Search for the cell housing the specified text and yield its (X, Y) center coordinate. 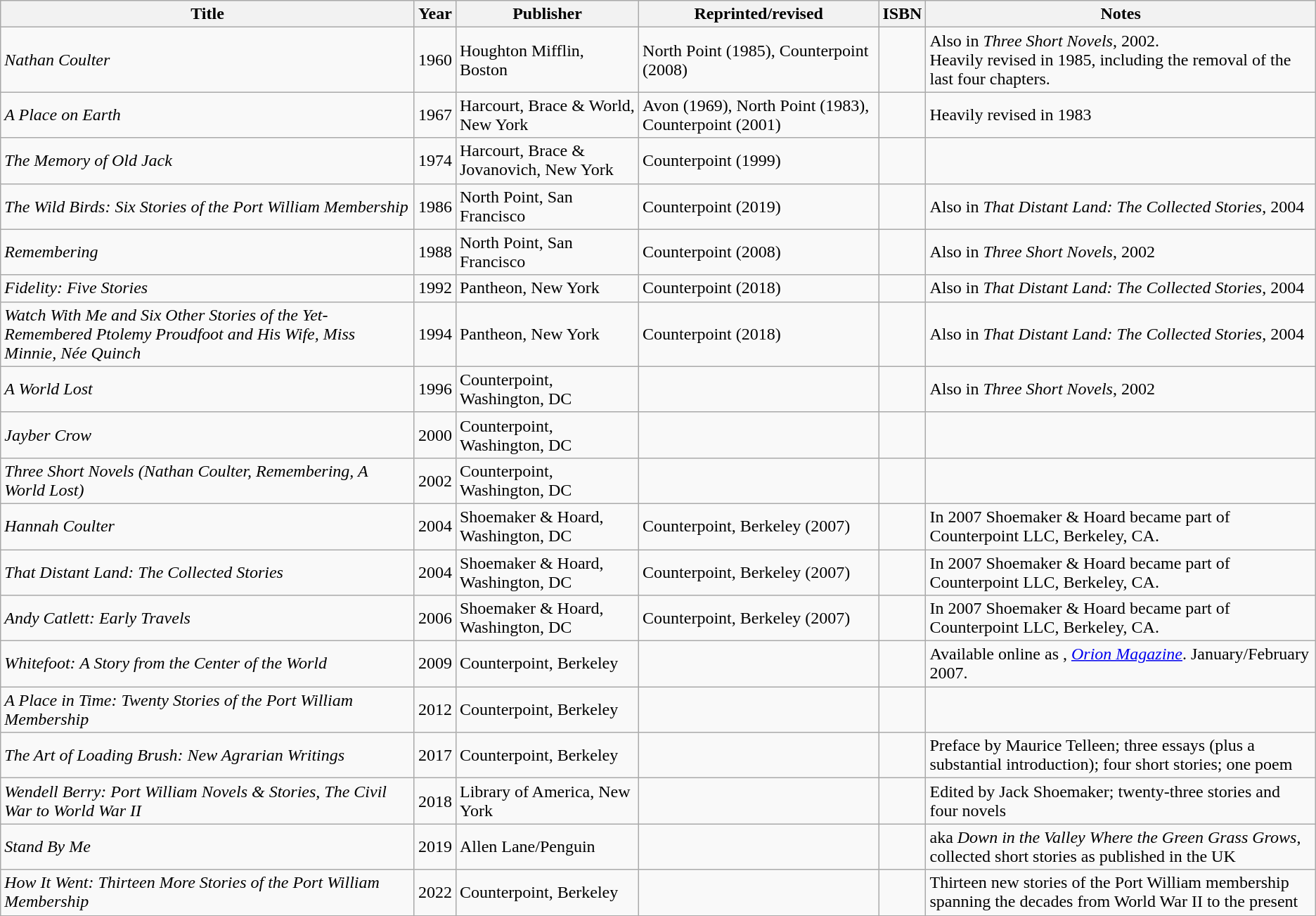
Reprinted/revised (759, 14)
Harcourt, Brace & Jovanovich, New York (547, 160)
Whitefoot: A Story from the Center of the World (208, 664)
The Wild Birds: Six Stories of the Port William Membership (208, 207)
Allen Lane/Penguin (547, 846)
Available online as , Orion Magazine. January/February 2007. (1121, 664)
How It Went: Thirteen More Stories of the Port William Membership (208, 893)
Counterpoint (1999) (759, 160)
A World Lost (208, 389)
2000 (434, 434)
Notes (1121, 14)
Wendell Berry: Port William Novels & Stories, The Civil War to World War II (208, 801)
Remembering (208, 252)
A Place on Earth (208, 115)
Watch With Me and Six Other Stories of the Yet-Remembered Ptolemy Proudfoot and His Wife, Miss Minnie, Née Quinch (208, 334)
1992 (434, 288)
Stand By Me (208, 846)
2012 (434, 710)
1967 (434, 115)
2009 (434, 664)
Preface by Maurice Telleen; three essays (plus a substantial introduction); four short stories; one poem (1121, 755)
Three Short Novels (Nathan Coulter, Remembering, A World Lost) (208, 481)
That Distant Land: The Collected Stories (208, 572)
North Point (1985), Counterpoint (2008) (759, 60)
Also in Three Short Novels, 2002.Heavily revised in 1985, including the removal of the last four chapters. (1121, 60)
Harcourt, Brace & World, New York (547, 115)
2019 (434, 846)
1988 (434, 252)
Fidelity: Five Stories (208, 288)
Thirteen new stories of the Port William membership spanning the decades from World War II to the present (1121, 893)
aka Down in the Valley Where the Green Grass Grows, collected short stories as published in the UK (1121, 846)
Andy Catlett: Early Travels (208, 619)
ISBN (903, 14)
Houghton Mifflin, Boston (547, 60)
1996 (434, 389)
Library of America, New York (547, 801)
1974 (434, 160)
Title (208, 14)
Jayber Crow (208, 434)
Counterpoint (2019) (759, 207)
Nathan Coulter (208, 60)
Publisher (547, 14)
Hannah Coulter (208, 526)
A Place in Time: Twenty Stories of the Port William Membership (208, 710)
Avon (1969), North Point (1983), Counterpoint (2001) (759, 115)
1986 (434, 207)
The Art of Loading Brush: New Agrarian Writings (208, 755)
2017 (434, 755)
1994 (434, 334)
Counterpoint (2008) (759, 252)
Year (434, 14)
2018 (434, 801)
Edited by Jack Shoemaker; twenty-three stories and four novels (1121, 801)
2002 (434, 481)
2022 (434, 893)
1960 (434, 60)
Heavily revised in 1983 (1121, 115)
The Memory of Old Jack (208, 160)
2006 (434, 619)
